Capture the cell that displays the provided text and extract its (X, Y) central coordinate. 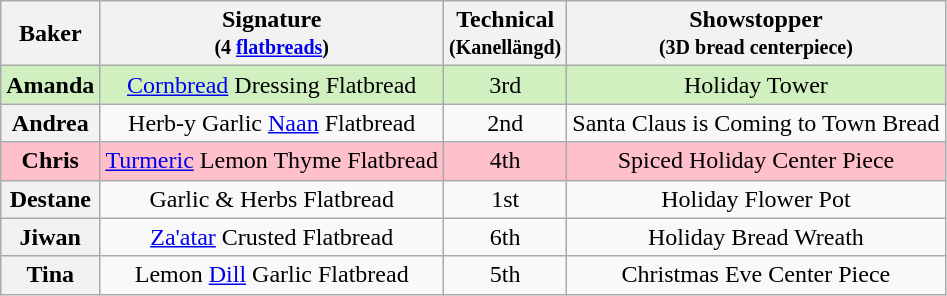
5th (506, 275)
Christmas Eve Center Piece (756, 275)
Tina (50, 275)
Turmeric Lemon Thyme Flatbread (272, 161)
Andrea (50, 123)
1st (506, 199)
6th (506, 237)
Chris (50, 161)
Santa Claus is Coming to Town Bread (756, 123)
Lemon Dill Garlic Flatbread (272, 275)
Holiday Tower (756, 85)
Spiced Holiday Center Piece (756, 161)
Technical(Kanellängd) (506, 34)
4th (506, 161)
Showstopper(3D bread centerpiece) (756, 34)
Destane (50, 199)
Za'atar Crusted Flatbread (272, 237)
2nd (506, 123)
Amanda (50, 85)
Herb-y Garlic Naan Flatbread (272, 123)
Cornbread Dressing Flatbread (272, 85)
Holiday Bread Wreath (756, 237)
Signature(4 flatbreads) (272, 34)
Jiwan (50, 237)
Baker (50, 34)
Holiday Flower Pot (756, 199)
Garlic & Herbs Flatbread (272, 199)
3rd (506, 85)
